For the text-containing cell, return its midpoint in (x, y) coordinate format. 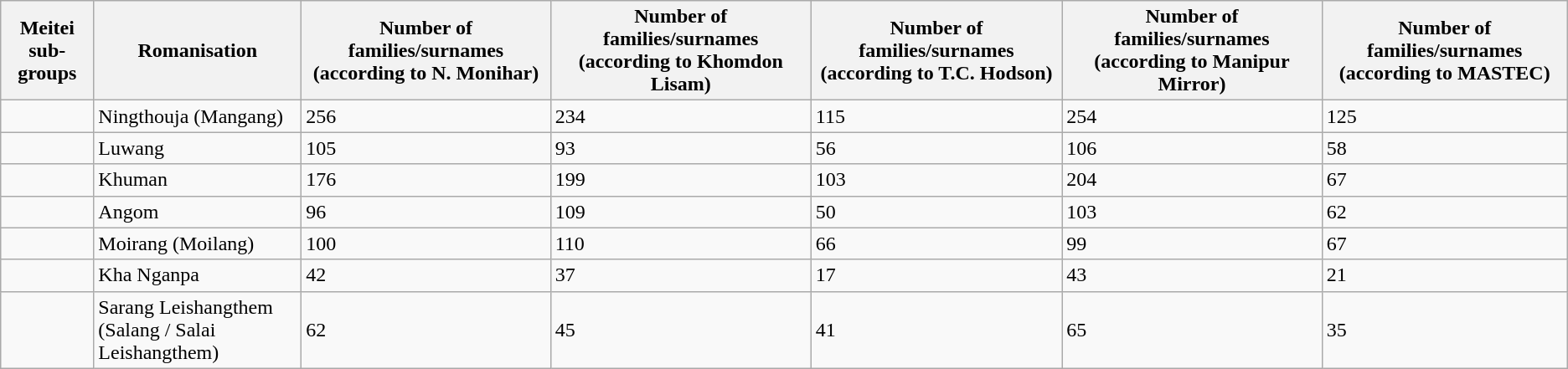
37 (680, 275)
Luwang (198, 148)
Angom (198, 212)
106 (1192, 148)
110 (680, 243)
58 (1444, 148)
21 (1444, 275)
35 (1444, 330)
43 (1192, 275)
100 (426, 243)
176 (426, 180)
17 (936, 275)
Number of families/surnames (according to MASTEC) (1444, 50)
96 (426, 212)
234 (680, 116)
56 (936, 148)
254 (1192, 116)
93 (680, 148)
Meitei sub-groups (47, 50)
Ningthouja (Mangang) (198, 116)
65 (1192, 330)
105 (426, 148)
Sarang Leishangthem (Salang / Salai Leishangthem) (198, 330)
45 (680, 330)
Number of families/surnames (according to Manipur Mirror) (1192, 50)
41 (936, 330)
Khuman (198, 180)
Number of families/surnames (according to T.C. Hodson) (936, 50)
Number of families/surnames (according to N. Monihar) (426, 50)
115 (936, 116)
109 (680, 212)
199 (680, 180)
Romanisation (198, 50)
50 (936, 212)
125 (1444, 116)
204 (1192, 180)
42 (426, 275)
256 (426, 116)
Moirang (Moilang) (198, 243)
66 (936, 243)
Kha Nganpa (198, 275)
Number of families/surnames (according to Khomdon Lisam) (680, 50)
99 (1192, 243)
